Extract the [x, y] coordinate from the center of the cell holding the provided text.  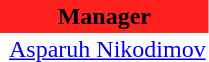
Manager [104, 16]
